Capture the cell that displays the provided text and extract its [x, y] central coordinate. 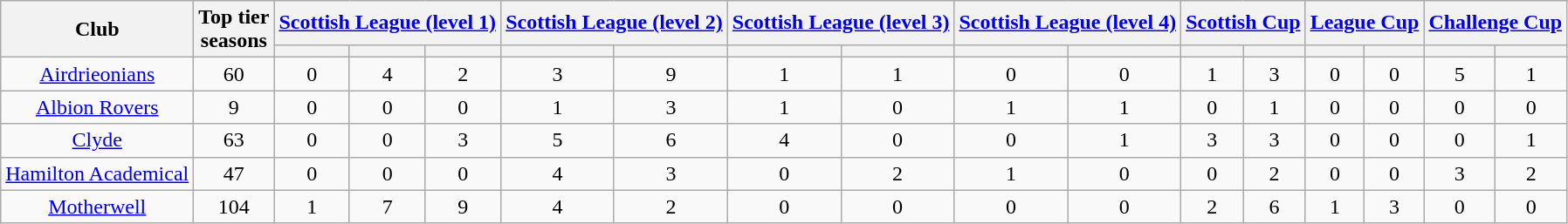
League Cup [1365, 23]
7 [388, 207]
104 [234, 207]
Scottish League (level 4) [1068, 23]
Scottish League (level 3) [841, 23]
63 [234, 140]
60 [234, 74]
Challenge Cup [1496, 23]
Clyde [98, 140]
Scottish League (level 2) [615, 23]
Scottish Cup [1243, 23]
Scottish League (level 1) [388, 23]
47 [234, 173]
Albion Rovers [98, 107]
Airdrieonians [98, 74]
Hamilton Academical [98, 173]
Club [98, 30]
Motherwell [98, 207]
Top tierseasons [234, 30]
